For the text-containing cell, return its midpoint in (x, y) coordinate format. 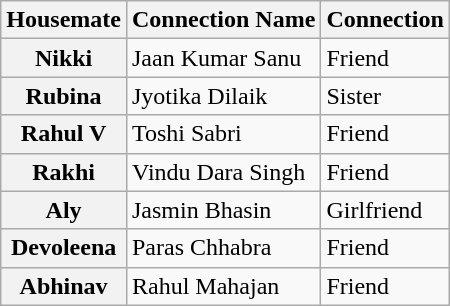
Sister (385, 96)
Jasmin Bhasin (223, 210)
Aly (64, 210)
Abhinav (64, 286)
Connection (385, 20)
Rahul V (64, 134)
Connection Name (223, 20)
Jaan Kumar Sanu (223, 58)
Jyotika Dilaik (223, 96)
Housemate (64, 20)
Toshi Sabri (223, 134)
Rubina (64, 96)
Devoleena (64, 248)
Girlfriend (385, 210)
Paras Chhabra (223, 248)
Vindu Dara Singh (223, 172)
Nikki (64, 58)
Rahul Mahajan (223, 286)
Rakhi (64, 172)
